Return the (X, Y) coordinate for the center point of the cell that contains the specified text.  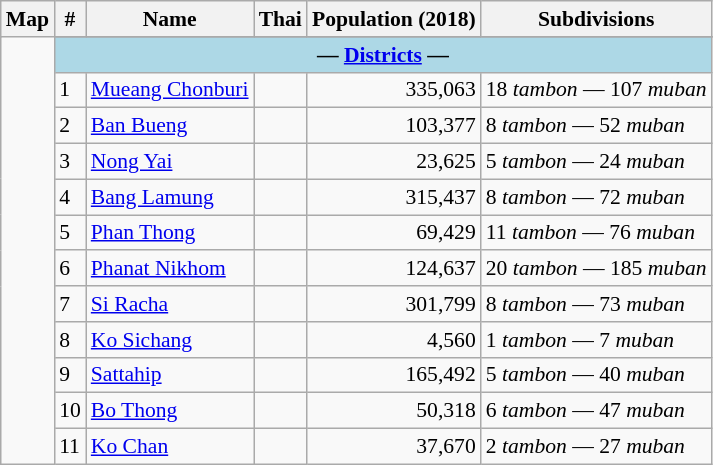
4,560 (394, 340)
1 tambon — 7 muban (596, 340)
Phan Thong (170, 233)
3 (70, 162)
10 (70, 411)
Name (170, 19)
6 (70, 269)
124,637 (394, 269)
9 (70, 375)
— Districts — (383, 55)
20 tambon — 185 muban (596, 269)
23,625 (394, 162)
2 tambon — 27 muban (596, 447)
5 tambon — 24 muban (596, 162)
8 tambon — 73 muban (596, 304)
2 (70, 126)
Si Racha (170, 304)
Thai (280, 19)
301,799 (394, 304)
5 tambon — 40 muban (596, 375)
Bang Lamung (170, 197)
Ko Sichang (170, 340)
5 (70, 233)
Nong Yai (170, 162)
8 tambon — 52 muban (596, 126)
1 (70, 90)
37,670 (394, 447)
Ko Chan (170, 447)
Bo Thong (170, 411)
Map (28, 19)
8 tambon — 72 muban (596, 197)
103,377 (394, 126)
335,063 (394, 90)
6 tambon — 47 muban (596, 411)
Ban Bueng (170, 126)
Phanat Nikhom (170, 269)
Population (2018) (394, 19)
# (70, 19)
Sattahip (170, 375)
Mueang Chonburi (170, 90)
Subdivisions (596, 19)
315,437 (394, 197)
69,429 (394, 233)
11 tambon — 76 muban (596, 233)
7 (70, 304)
50,318 (394, 411)
165,492 (394, 375)
18 tambon — 107 muban (596, 90)
11 (70, 447)
4 (70, 197)
8 (70, 340)
